Pinpoint the cell where the given text exists, returning its [X, Y] midpoint coordinate. 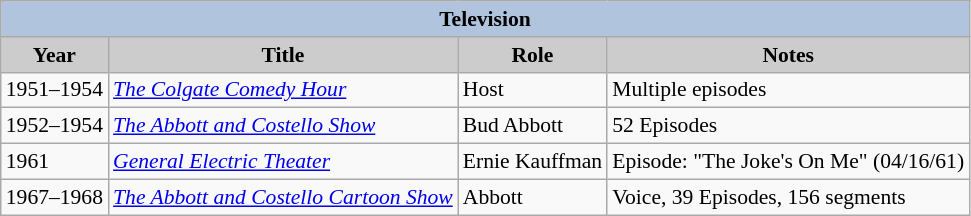
1951–1954 [54, 90]
Television [485, 19]
Multiple episodes [788, 90]
Bud Abbott [532, 126]
1961 [54, 162]
1967–1968 [54, 197]
The Colgate Comedy Hour [283, 90]
Episode: "The Joke's On Me" (04/16/61) [788, 162]
Host [532, 90]
The Abbott and Costello Cartoon Show [283, 197]
Voice, 39 Episodes, 156 segments [788, 197]
Abbott [532, 197]
1952–1954 [54, 126]
52 Episodes [788, 126]
Role [532, 55]
Ernie Kauffman [532, 162]
Title [283, 55]
The Abbott and Costello Show [283, 126]
Notes [788, 55]
General Electric Theater [283, 162]
Year [54, 55]
